Scan for the cell matching the given text and deliver its [X, Y] coordinate at center. 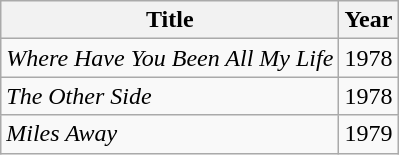
Year [368, 20]
Title [170, 20]
Miles Away [170, 134]
The Other Side [170, 96]
1979 [368, 134]
Where Have You Been All My Life [170, 58]
